Search for the cell housing the specified text and yield its (X, Y) center coordinate. 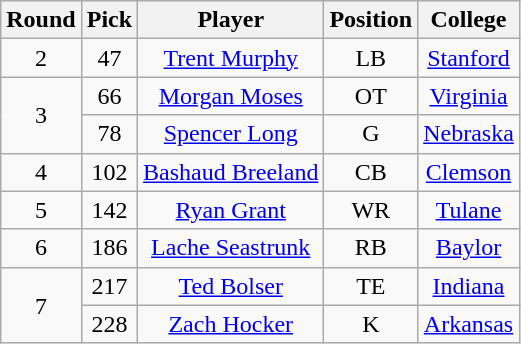
Nebraska (469, 134)
G (371, 134)
Stanford (469, 58)
Spencer Long (231, 134)
RB (371, 248)
TE (371, 286)
66 (109, 96)
Zach Hocker (231, 324)
Virginia (469, 96)
142 (109, 210)
Arkansas (469, 324)
5 (41, 210)
Morgan Moses (231, 96)
Ted Bolser (231, 286)
WR (371, 210)
Indiana (469, 286)
Pick (109, 20)
186 (109, 248)
OT (371, 96)
Clemson (469, 172)
Tulane (469, 210)
2 (41, 58)
228 (109, 324)
LB (371, 58)
Position (371, 20)
78 (109, 134)
Player (231, 20)
102 (109, 172)
7 (41, 305)
6 (41, 248)
217 (109, 286)
Baylor (469, 248)
K (371, 324)
Lache Seastrunk (231, 248)
3 (41, 115)
Round (41, 20)
Ryan Grant (231, 210)
Bashaud Breeland (231, 172)
CB (371, 172)
47 (109, 58)
College (469, 20)
Trent Murphy (231, 58)
4 (41, 172)
